Identify which cell holds the provided text, then report its [x, y] central coordinate. 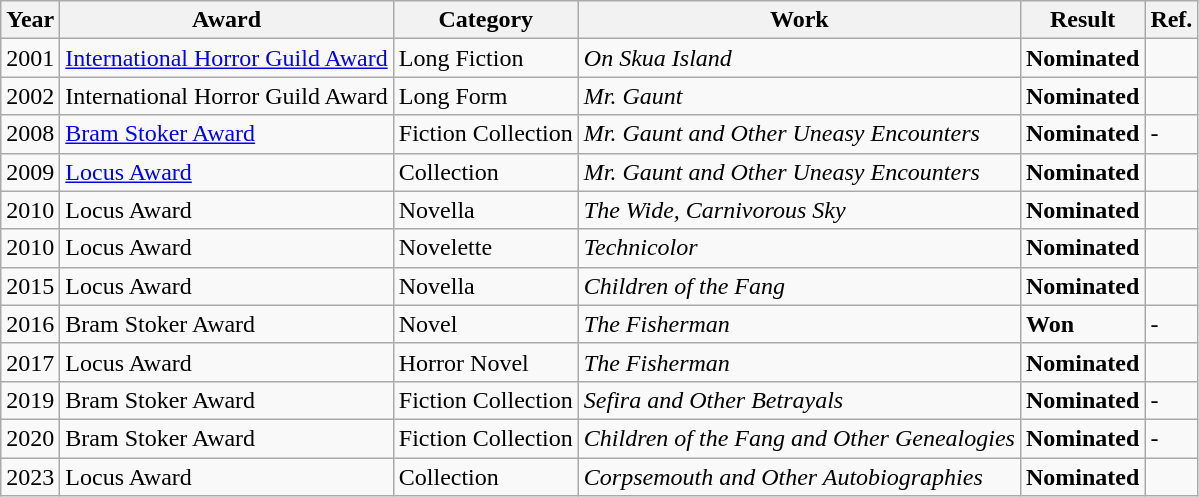
Long Form [486, 96]
Mr. Gaunt [799, 96]
2009 [30, 172]
Corpsemouth and Other Autobiographies [799, 477]
The Wide, Carnivorous Sky [799, 210]
2017 [30, 362]
2002 [30, 96]
2020 [30, 438]
Technicolor [799, 248]
2016 [30, 324]
Award [226, 20]
Year [30, 20]
Result [1082, 20]
Work [799, 20]
Ref. [1172, 20]
2019 [30, 400]
Children of the Fang and Other Genealogies [799, 438]
Sefira and Other Betrayals [799, 400]
Children of the Fang [799, 286]
Novel [486, 324]
Long Fiction [486, 58]
Novelette [486, 248]
2015 [30, 286]
2023 [30, 477]
2001 [30, 58]
On Skua Island [799, 58]
Horror Novel [486, 362]
2008 [30, 134]
Won [1082, 324]
Category [486, 20]
